From the cell containing the given text, extract its center point as [X, Y] coordinate. 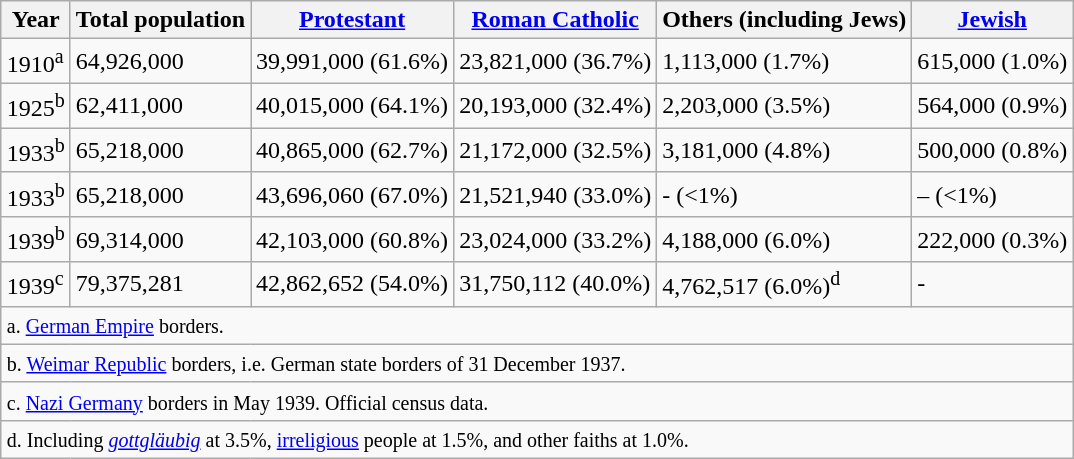
- [992, 284]
42,862,652 (54.0%) [352, 284]
– (<1%) [992, 194]
1939b [36, 240]
20,193,000 (32.4%) [556, 106]
1,113,000 (1.7%) [784, 62]
21,521,940 (33.0%) [556, 194]
3,181,000 (4.8%) [784, 150]
31,750,112 (40.0%) [556, 284]
d. Including gottgläubig at 3.5%, irreligious people at 1.5%, and other faiths at 1.0%. [537, 439]
23,024,000 (33.2%) [556, 240]
21,172,000 (32.5%) [556, 150]
564,000 (0.9%) [992, 106]
23,821,000 (36.7%) [556, 62]
Year [36, 20]
40,015,000 (64.1%) [352, 106]
Total population [160, 20]
40,865,000 (62.7%) [352, 150]
4,762,517 (6.0%)d [784, 284]
1925b [36, 106]
1910a [36, 62]
43,696,060 (67.0%) [352, 194]
615,000 (1.0%) [992, 62]
39,991,000 (61.6%) [352, 62]
222,000 (0.3%) [992, 240]
c. Nazi Germany borders in May 1939. Official census data. [537, 401]
- (<1%) [784, 194]
79,375,281 [160, 284]
Roman Catholic [556, 20]
64,926,000 [160, 62]
2,203,000 (3.5%) [784, 106]
1939c [36, 284]
b. Weimar Republic borders, i.e. German state borders of 31 December 1937. [537, 363]
Protestant [352, 20]
62,411,000 [160, 106]
Jewish [992, 20]
Others (including Jews) [784, 20]
69,314,000 [160, 240]
500,000 (0.8%) [992, 150]
a. German Empire borders. [537, 325]
4,188,000 (6.0%) [784, 240]
42,103,000 (60.8%) [352, 240]
